Locate the cell with the specified text and output its [x, y] center coordinate. 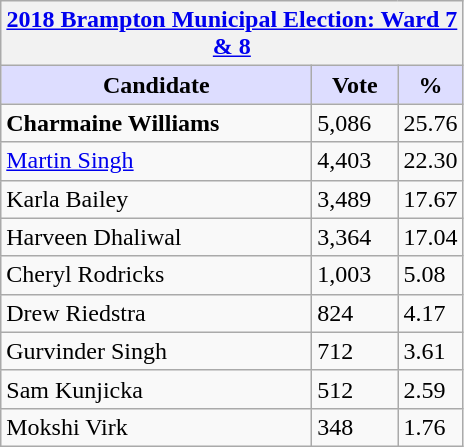
3,364 [355, 237]
25.76 [430, 123]
4,403 [355, 161]
1,003 [355, 275]
Gurvinder Singh [156, 351]
824 [355, 313]
512 [355, 389]
Martin Singh [156, 161]
Drew Riedstra [156, 313]
5,086 [355, 123]
4.17 [430, 313]
17.04 [430, 237]
5.08 [430, 275]
Charmaine Williams [156, 123]
Mokshi Virk [156, 427]
% [430, 85]
Cheryl Rodricks [156, 275]
Karla Bailey [156, 199]
Vote [355, 85]
2018 Brampton Municipal Election: Ward 7 & 8 [232, 34]
Sam Kunjicka [156, 389]
3,489 [355, 199]
712 [355, 351]
348 [355, 427]
Harveen Dhaliwal [156, 237]
17.67 [430, 199]
Candidate [156, 85]
22.30 [430, 161]
2.59 [430, 389]
1.76 [430, 427]
3.61 [430, 351]
